Return the [x, y] coordinate for the center point of the cell that contains the specified text.  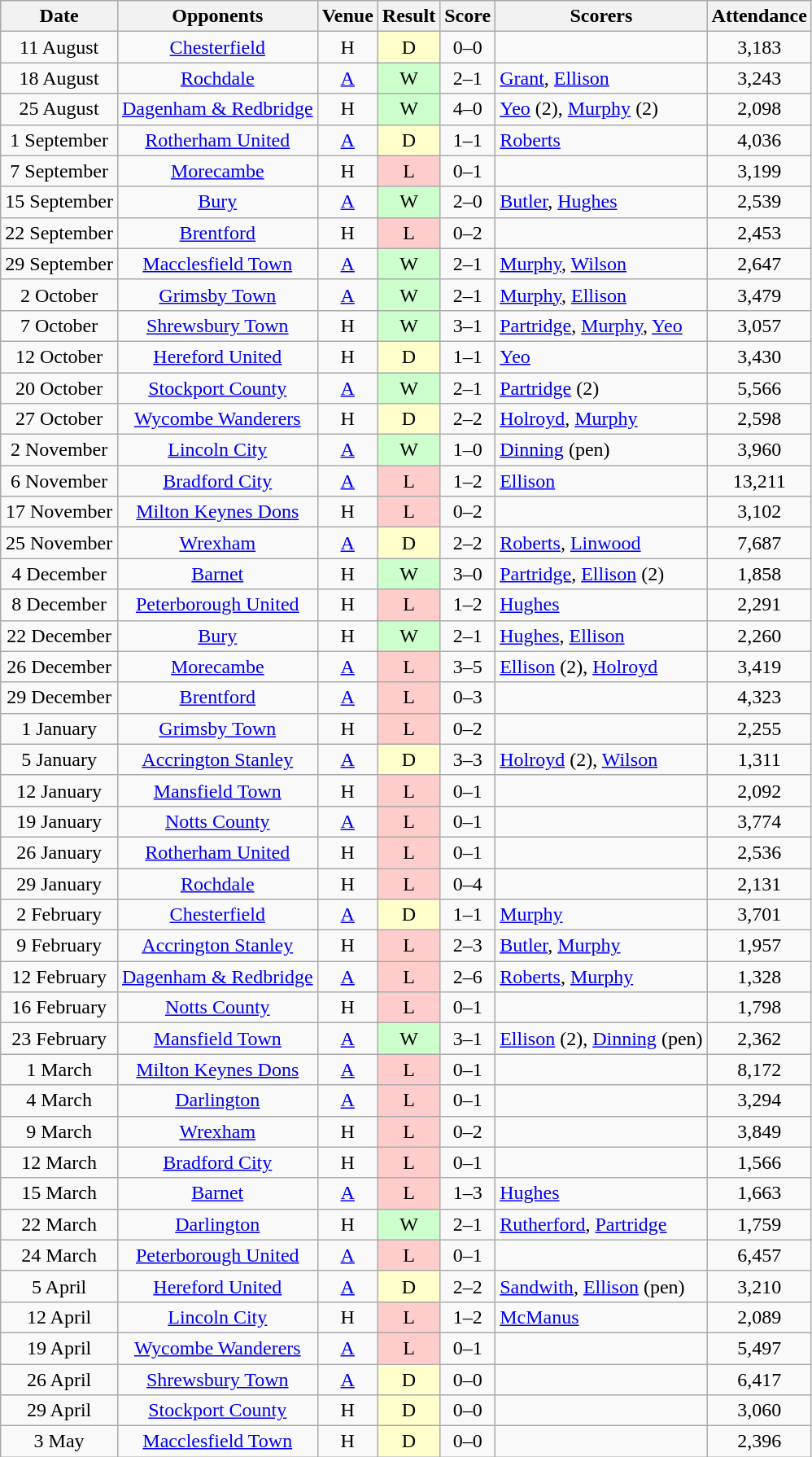
Partridge, Ellison (2) [601, 574]
12 April [59, 1317]
1,566 [759, 1162]
1,957 [759, 946]
6,457 [759, 1255]
McManus [601, 1317]
3,060 [759, 1411]
9 March [59, 1131]
2–3 [468, 946]
8 December [59, 605]
Ellison [601, 481]
4 March [59, 1100]
Partridge (2) [601, 388]
2,396 [759, 1442]
0–3 [468, 698]
25 August [59, 109]
0–4 [468, 883]
18 August [59, 78]
4,323 [759, 698]
3–5 [468, 667]
29 April [59, 1411]
3,294 [759, 1100]
2,260 [759, 636]
Roberts, Murphy [601, 977]
29 December [59, 698]
1,311 [759, 759]
17 November [59, 512]
1,858 [759, 574]
23 February [59, 1039]
2–0 [468, 202]
1 March [59, 1070]
Roberts, Linwood [601, 543]
7,687 [759, 543]
Attendance [759, 16]
2–6 [468, 977]
1,759 [759, 1224]
Rutherford, Partridge [601, 1224]
4–0 [468, 109]
2,536 [759, 852]
20 October [59, 388]
Butler, Murphy [601, 946]
2,453 [759, 233]
Butler, Hughes [601, 202]
12 October [59, 357]
5,497 [759, 1348]
Yeo [601, 357]
2,598 [759, 419]
Holroyd, Murphy [601, 419]
4,036 [759, 140]
3,210 [759, 1286]
24 March [59, 1255]
3,701 [759, 915]
Hughes, Ellison [601, 636]
3,479 [759, 295]
2,539 [759, 202]
12 January [59, 790]
22 March [59, 1224]
26 January [59, 852]
2,362 [759, 1039]
3–0 [468, 574]
5 January [59, 759]
1–0 [468, 450]
Partridge, Murphy, Yeo [601, 326]
3,102 [759, 512]
3,774 [759, 821]
Sandwith, Ellison (pen) [601, 1286]
Holroyd (2), Wilson [601, 759]
5 April [59, 1286]
2,647 [759, 264]
Ellison (2), Holroyd [601, 667]
2,291 [759, 605]
7 September [59, 171]
3,199 [759, 171]
29 January [59, 883]
2 October [59, 295]
3–3 [468, 759]
5,566 [759, 388]
3,057 [759, 326]
2 November [59, 450]
Opponents [217, 16]
16 February [59, 1008]
9 February [59, 946]
25 November [59, 543]
3,419 [759, 667]
Dinning (pen) [601, 450]
1,798 [759, 1008]
2,131 [759, 883]
1,328 [759, 977]
26 December [59, 667]
Murphy [601, 915]
3 May [59, 1442]
12 March [59, 1162]
Murphy, Ellison [601, 295]
27 October [59, 419]
26 April [59, 1380]
2 February [59, 915]
6 November [59, 481]
2,098 [759, 109]
2,092 [759, 790]
Date [59, 16]
22 December [59, 636]
3,430 [759, 357]
1 January [59, 728]
Scorers [601, 16]
15 September [59, 202]
Ellison (2), Dinning (pen) [601, 1039]
12 February [59, 977]
Result [408, 16]
19 April [59, 1348]
7 October [59, 326]
1 September [59, 140]
Murphy, Wilson [601, 264]
Score [468, 16]
4 December [59, 574]
2,255 [759, 728]
11 August [59, 47]
8,172 [759, 1070]
19 January [59, 821]
3,183 [759, 47]
13,211 [759, 481]
3,849 [759, 1131]
Venue [347, 16]
22 September [59, 233]
6,417 [759, 1380]
Grant, Ellison [601, 78]
3,243 [759, 78]
15 March [59, 1193]
Roberts [601, 140]
Yeo (2), Murphy (2) [601, 109]
1,663 [759, 1193]
3,960 [759, 450]
29 September [59, 264]
1–3 [468, 1193]
2,089 [759, 1317]
